Provide the (X, Y) coordinate of the cell's center where the given text is located.  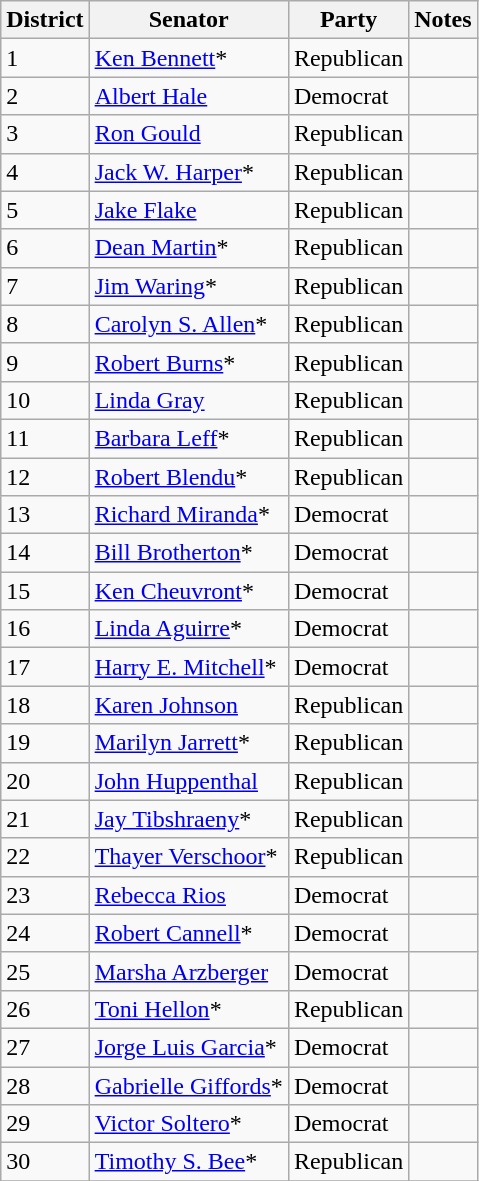
8 (45, 324)
Robert Blendu* (188, 477)
12 (45, 477)
Albert Hale (188, 96)
10 (45, 400)
Jorge Luis Garcia* (188, 1047)
26 (45, 1009)
7 (45, 286)
Ken Bennett* (188, 58)
17 (45, 667)
30 (45, 1162)
15 (45, 591)
1 (45, 58)
Marilyn Jarrett* (188, 743)
Robert Cannell* (188, 933)
22 (45, 857)
28 (45, 1085)
4 (45, 172)
11 (45, 438)
Linda Aguirre* (188, 629)
Carolyn S. Allen* (188, 324)
Linda Gray (188, 400)
Robert Burns* (188, 362)
Richard Miranda* (188, 515)
Party (348, 20)
Harry E. Mitchell* (188, 667)
Jake Flake (188, 210)
District (45, 20)
25 (45, 971)
9 (45, 362)
John Huppenthal (188, 781)
Thayer Verschoor* (188, 857)
Marsha Arzberger (188, 971)
Victor Soltero* (188, 1124)
Barbara Leff* (188, 438)
14 (45, 553)
Bill Brotherton* (188, 553)
Senator (188, 20)
Timothy S. Bee* (188, 1162)
6 (45, 248)
Jay Tibshraeny* (188, 819)
24 (45, 933)
23 (45, 895)
2 (45, 96)
16 (45, 629)
Karen Johnson (188, 705)
5 (45, 210)
Ken Cheuvront* (188, 591)
21 (45, 819)
13 (45, 515)
19 (45, 743)
Rebecca Rios (188, 895)
Jack W. Harper* (188, 172)
Dean Martin* (188, 248)
Notes (443, 20)
Toni Hellon* (188, 1009)
Jim Waring* (188, 286)
29 (45, 1124)
Gabrielle Giffords* (188, 1085)
20 (45, 781)
3 (45, 134)
18 (45, 705)
Ron Gould (188, 134)
27 (45, 1047)
